Pinpoint the cell where the given text exists, returning its [X, Y] midpoint coordinate. 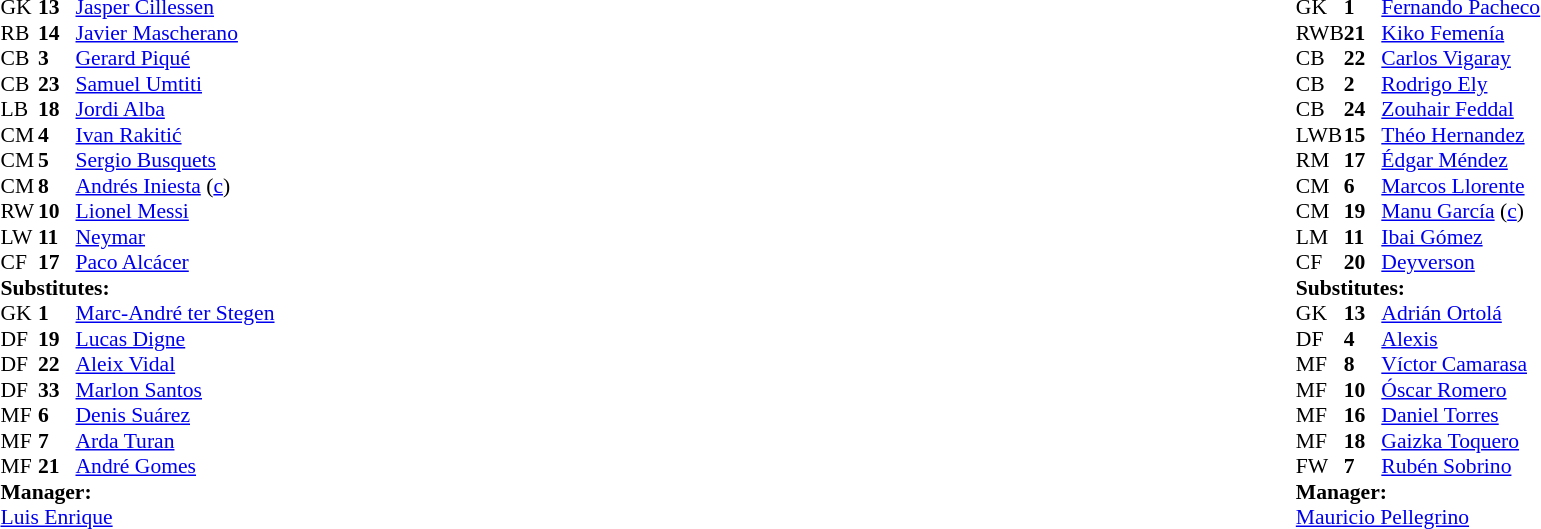
20 [1363, 263]
Gaizka Toquero [1460, 441]
Gerard Piqué [176, 59]
Óscar Romero [1460, 390]
Lionel Messi [176, 211]
Zouhair Feddal [1460, 109]
RM [1320, 161]
14 [57, 33]
Ibai Gómez [1460, 237]
Daniel Torres [1460, 415]
Ivan Rakitić [176, 135]
Denis Suárez [176, 415]
Samuel Umtiti [176, 84]
Manu García (c) [1460, 211]
Sergio Busquets [176, 161]
Marlon Santos [176, 390]
Javier Mascherano [176, 33]
LW [19, 237]
Paco Alcácer [176, 263]
1 [57, 313]
Édgar Méndez [1460, 161]
13 [1363, 313]
Lucas Digne [176, 339]
23 [57, 84]
5 [57, 161]
Adrián Ortolá [1460, 313]
Neymar [176, 237]
Deyverson [1460, 263]
Víctor Camarasa [1460, 365]
Jordi Alba [176, 109]
RW [19, 211]
2 [1363, 84]
FW [1320, 467]
Aleix Vidal [176, 365]
15 [1363, 135]
RWB [1320, 33]
LM [1320, 237]
Marc-André ter Stegen [176, 313]
Marcos Llorente [1460, 186]
Kiko Femenía [1460, 33]
LB [19, 109]
Arda Turan [176, 441]
André Gomes [176, 467]
16 [1363, 415]
Rodrigo Ely [1460, 84]
LWB [1320, 135]
Rubén Sobrino [1460, 467]
24 [1363, 109]
Carlos Vigaray [1460, 59]
Théo Hernandez [1460, 135]
RB [19, 33]
Alexis [1460, 339]
Andrés Iniesta (c) [176, 186]
3 [57, 59]
33 [57, 390]
